Return (x, y) of the center of cell containing provided text 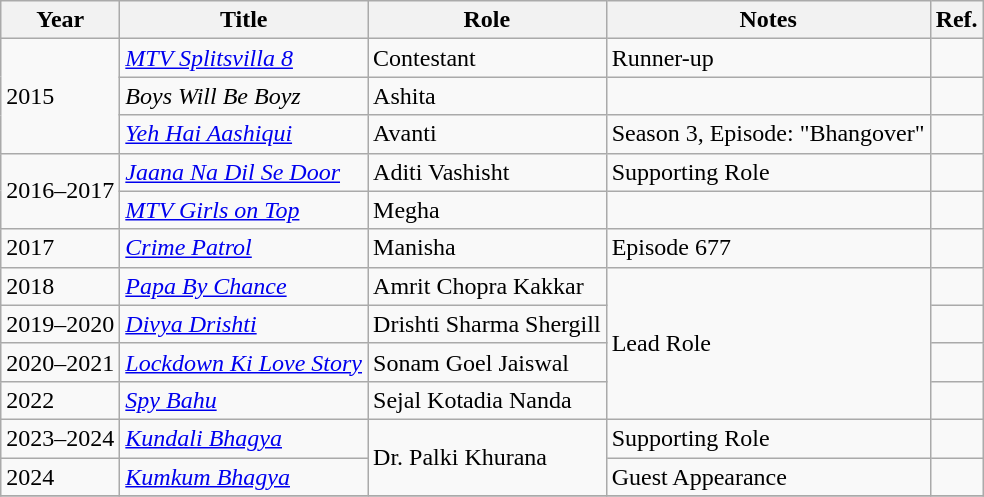
Amrit Chopra Kakkar (488, 286)
2016–2017 (60, 191)
Contestant (488, 58)
Kundali Bhagya (244, 438)
2022 (60, 400)
Sejal Kotadia Nanda (488, 400)
2020–2021 (60, 362)
Aditi Vashisht (488, 172)
Crime Patrol (244, 248)
2024 (60, 477)
Papa By Chance (244, 286)
Lockdown Ki Love Story (244, 362)
Lead Role (768, 343)
Dr. Palki Khurana (488, 457)
Title (244, 20)
Divya Drishti (244, 324)
Yeh Hai Aashiqui (244, 134)
Boys Will Be Boyz (244, 96)
2015 (60, 96)
2019–2020 (60, 324)
Kumkum Bhagya (244, 477)
Drishti Sharma Shergill (488, 324)
Ref. (956, 20)
Manisha (488, 248)
MTV Splitsvilla 8 (244, 58)
Jaana Na Dil Se Door (244, 172)
Spy Bahu (244, 400)
Guest Appearance (768, 477)
2023–2024 (60, 438)
Season 3, Episode: "Bhangover" (768, 134)
Episode 677 (768, 248)
2017 (60, 248)
Notes (768, 20)
Megha (488, 210)
Year (60, 20)
Avanti (488, 134)
Role (488, 20)
Sonam Goel Jaiswal (488, 362)
Ashita (488, 96)
Runner-up (768, 58)
2018 (60, 286)
MTV Girls on Top (244, 210)
